Determine the [X, Y] coordinate at the center of the cell enclosing the given text.  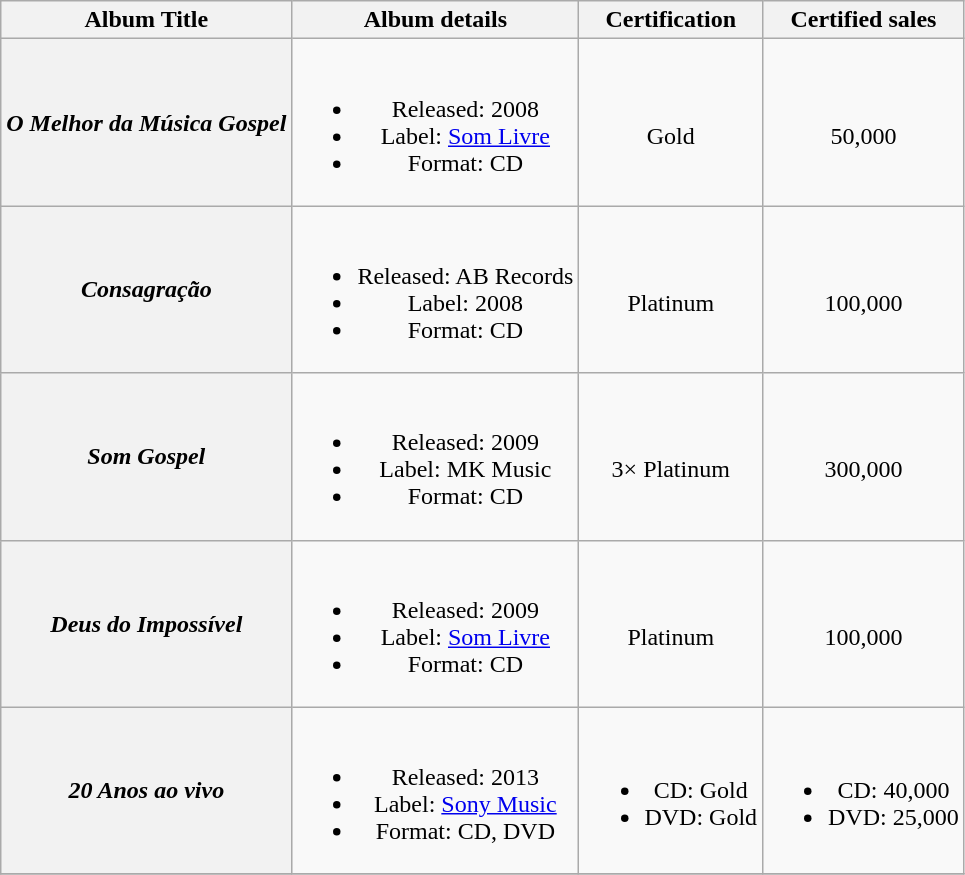
Released: 2009Label: Som LivreFormat: CD [436, 624]
20 Anos ao vivo [146, 790]
Released: 2009Label: MK MusicFormat: CD [436, 456]
Certified sales [864, 20]
O Melhor da Música Gospel [146, 122]
50,000 [864, 122]
3× Platinum [671, 456]
Som Gospel [146, 456]
Gold [671, 122]
Released: 2008Label: Som LivreFormat: CD [436, 122]
Certification [671, 20]
300,000 [864, 456]
Album Title [146, 20]
Released: 2013Label: Sony MusicFormat: CD, DVD [436, 790]
CD: 40,000DVD: 25,000 [864, 790]
Deus do Impossível [146, 624]
Consagração [146, 290]
CD: GoldDVD: Gold [671, 790]
Album details [436, 20]
Released: AB RecordsLabel: 2008Format: CD [436, 290]
